From the cell containing the given text, extract its center point as [X, Y] coordinate. 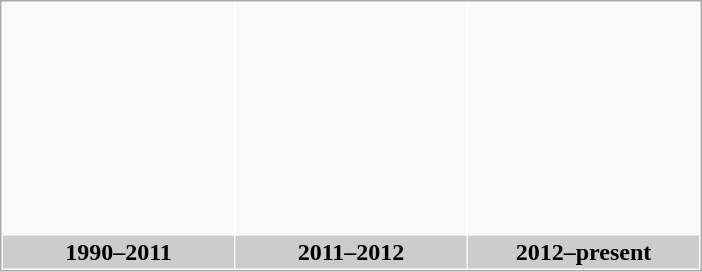
2011–2012 [352, 252]
2012–present [584, 252]
1990–2011 [118, 252]
